Find where the given text appears and provide that cell's center as (x, y) coordinate. 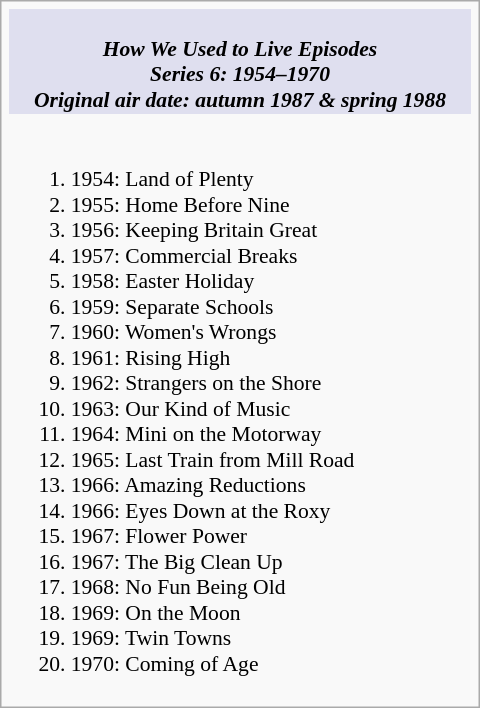
How We Used to Live EpisodesSeries 6: 1954–1970 Original air date: autumn 1987 & spring 1988 (240, 62)
